Return (X, Y) of the center of cell containing provided text 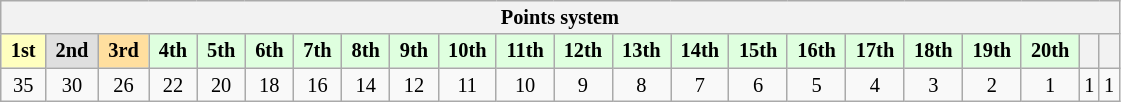
20th (1050, 51)
18 (269, 85)
15th (758, 51)
9th (414, 51)
8 (641, 85)
7 (700, 85)
8th (366, 51)
14th (700, 51)
1st (24, 51)
11th (524, 51)
6th (269, 51)
26 (123, 85)
10 (524, 85)
Points system (560, 17)
22 (173, 85)
18th (933, 51)
20 (221, 85)
19th (992, 51)
30 (72, 85)
17th (875, 51)
2 (992, 85)
9 (583, 85)
4th (173, 51)
35 (24, 85)
10th (467, 51)
12th (583, 51)
16 (317, 85)
14 (366, 85)
13th (641, 51)
4 (875, 85)
5th (221, 51)
3rd (123, 51)
12 (414, 85)
5 (816, 85)
7th (317, 51)
16th (816, 51)
3 (933, 85)
6 (758, 85)
2nd (72, 51)
11 (467, 85)
